Output the [x, y] coordinate of the center of the cell containing the given text.  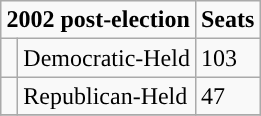
Republican-Held [107, 96]
47 [227, 96]
Seats [227, 20]
103 [227, 58]
2002 post-election [98, 20]
Democratic-Held [107, 58]
